Return (X, Y) of the center of cell containing provided text 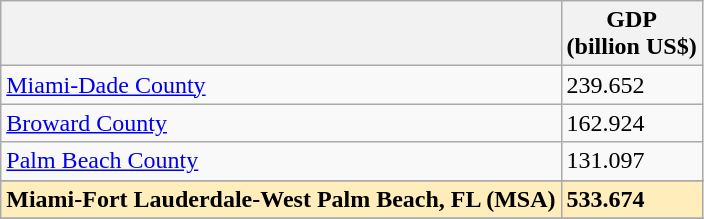
Palm Beach County (281, 161)
533.674 (632, 199)
162.924 (632, 123)
239.652 (632, 85)
Broward County (281, 123)
131.097 (632, 161)
Miami-Dade County (281, 85)
Miami-Fort Lauderdale-West Palm Beach, FL (MSA) (281, 199)
GDP(billion US$) (632, 34)
